Pinpoint the cell where the given text exists, returning its (X, Y) midpoint coordinate. 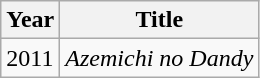
Year (30, 20)
Title (160, 20)
Azemichi no Dandy (160, 58)
2011 (30, 58)
